Pinpoint the cell where the given text exists, returning its (X, Y) midpoint coordinate. 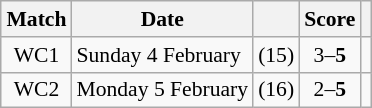
WC2 (36, 90)
(15) (276, 55)
Match (36, 19)
Sunday 4 February (162, 55)
Score (330, 19)
WC1 (36, 55)
(16) (276, 90)
Monday 5 February (162, 90)
2–5 (330, 90)
3–5 (330, 55)
Date (162, 19)
